Find where the given text appears and provide that cell's center as [X, Y] coordinate. 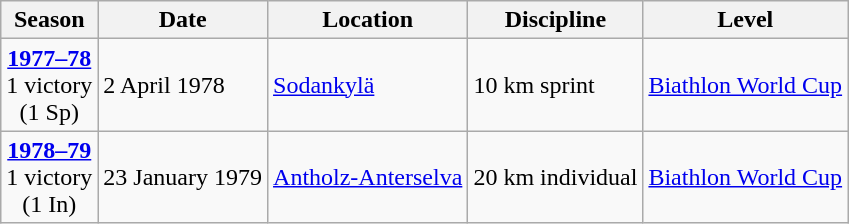
Antholz-Anterselva [368, 177]
20 km individual [556, 177]
Discipline [556, 20]
Location [368, 20]
1978–79 1 victory (1 In) [50, 177]
1977–78 1 victory (1 Sp) [50, 85]
Level [746, 20]
2 April 1978 [183, 85]
Date [183, 20]
Season [50, 20]
10 km sprint [556, 85]
Sodankylä [368, 85]
23 January 1979 [183, 177]
